Return the (X, Y) coordinate for the center point of the cell that contains the specified text.  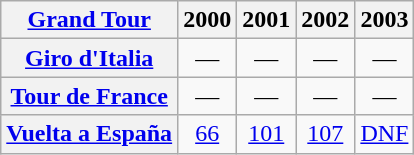
2000 (208, 20)
66 (208, 134)
2003 (384, 20)
107 (326, 134)
2001 (266, 20)
Grand Tour (90, 20)
101 (266, 134)
2002 (326, 20)
Vuelta a España (90, 134)
Giro d'Italia (90, 58)
Tour de France (90, 96)
DNF (384, 134)
